Return the [x, y] coordinate for the center point of the cell that contains the specified text.  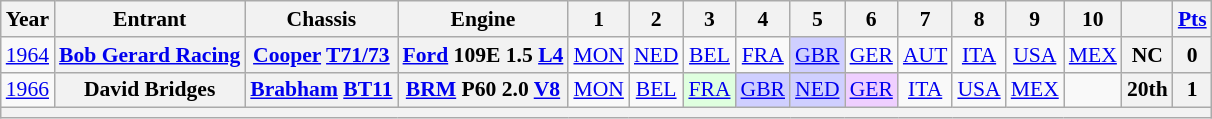
Bob Gerard Racing [150, 55]
3 [709, 19]
10 [1093, 19]
2 [656, 19]
20th [1148, 90]
AUT [925, 55]
Entrant [150, 19]
NC [1148, 55]
4 [764, 19]
7 [925, 19]
Brabham BT11 [321, 90]
0 [1192, 55]
Chassis [321, 19]
1966 [28, 90]
BRM P60 2.0 V8 [484, 90]
Cooper T71/73 [321, 55]
Year [28, 19]
6 [872, 19]
5 [818, 19]
Engine [484, 19]
Pts [1192, 19]
1964 [28, 55]
8 [978, 19]
Ford 109E 1.5 L4 [484, 55]
David Bridges [150, 90]
9 [1035, 19]
